From the cell containing the given text, extract its center point as (X, Y) coordinate. 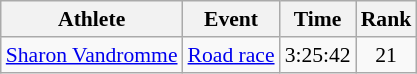
Time (318, 19)
3:25:42 (318, 55)
Sharon Vandromme (92, 55)
Rank (386, 19)
Athlete (92, 19)
Road race (232, 55)
Event (232, 19)
21 (386, 55)
